Pinpoint the cell where the given text exists, returning its (x, y) midpoint coordinate. 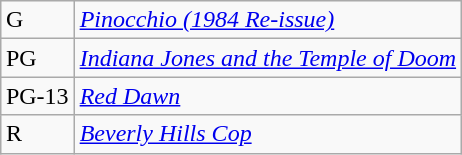
Pinocchio (1984 Re-issue) (268, 20)
R (37, 134)
Beverly Hills Cop (268, 134)
PG (37, 58)
Red Dawn (268, 96)
PG-13 (37, 96)
Indiana Jones and the Temple of Doom (268, 58)
G (37, 20)
